Detect which cell encompasses the target text, then output its [X, Y] center coordinate. 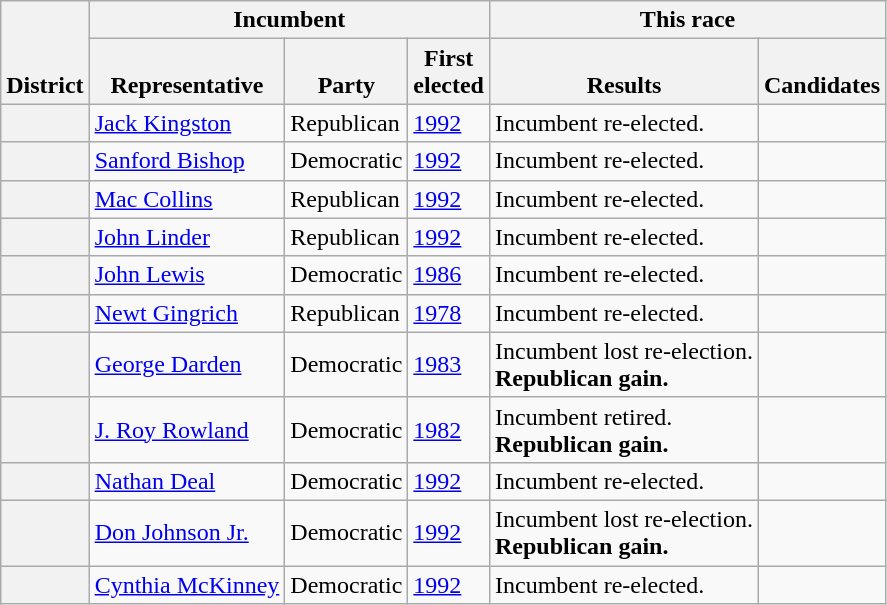
Cynthia McKinney [187, 585]
Sanford Bishop [187, 161]
Candidates [822, 72]
George Darden [187, 364]
Firstelected [449, 72]
John Lewis [187, 275]
Incumbent [289, 20]
Representative [187, 72]
Mac Collins [187, 199]
Results [624, 72]
1978 [449, 313]
John Linder [187, 237]
Incumbent retired.Republican gain. [624, 430]
Don Johnson Jr. [187, 532]
1986 [449, 275]
J. Roy Rowland [187, 430]
Jack Kingston [187, 123]
Newt Gingrich [187, 313]
This race [687, 20]
Nathan Deal [187, 481]
Party [346, 72]
District [45, 52]
1982 [449, 430]
1983 [449, 364]
